Detect which cell encompasses the target text, then output its (x, y) center coordinate. 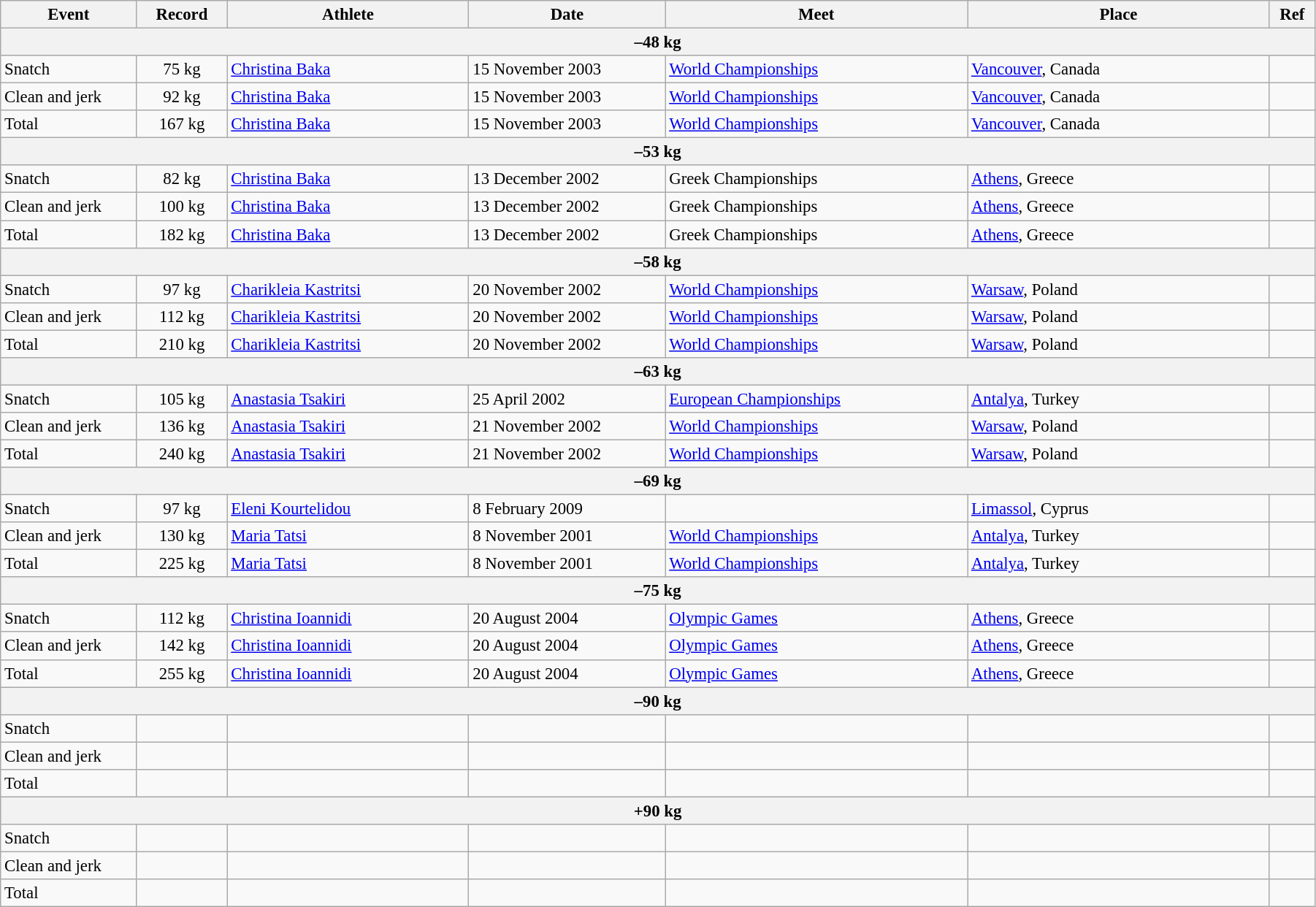
Athlete (348, 15)
–53 kg (658, 152)
130 kg (182, 536)
105 kg (182, 399)
100 kg (182, 207)
–48 kg (658, 42)
Ref (1292, 15)
European Championships (816, 399)
Event (69, 15)
240 kg (182, 453)
Date (567, 15)
+90 kg (658, 811)
Eleni Kourtelidou (348, 509)
–69 kg (658, 481)
210 kg (182, 344)
–75 kg (658, 591)
142 kg (182, 646)
–58 kg (658, 261)
75 kg (182, 69)
Place (1119, 15)
82 kg (182, 179)
167 kg (182, 124)
Record (182, 15)
182 kg (182, 234)
136 kg (182, 426)
8 February 2009 (567, 509)
Meet (816, 15)
255 kg (182, 673)
–63 kg (658, 372)
225 kg (182, 564)
Limassol, Cyprus (1119, 509)
92 kg (182, 97)
–90 kg (658, 701)
25 April 2002 (567, 399)
